Determine the (x, y) coordinate at the center of the cell enclosing the given text.  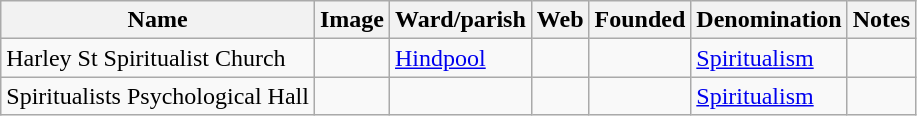
Hindpool (461, 58)
Denomination (769, 20)
Notes (881, 20)
Name (158, 20)
Founded (640, 20)
Image (352, 20)
Spiritualists Psychological Hall (158, 96)
Ward/parish (461, 20)
Harley St Spiritualist Church (158, 58)
Web (560, 20)
